Extract the (X, Y) coordinate from the center of the cell holding the provided text.  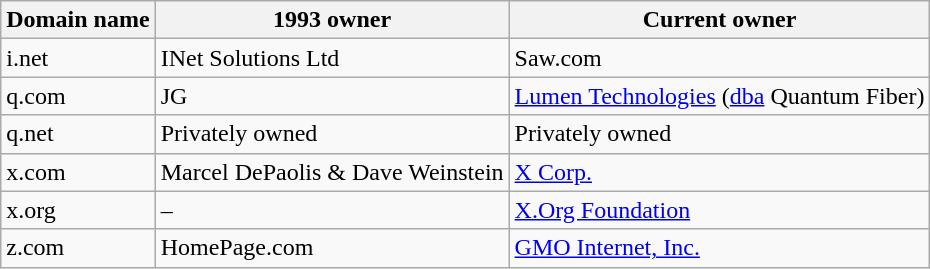
Marcel DePaolis & Dave Weinstein (332, 172)
JG (332, 96)
x.com (78, 172)
q.com (78, 96)
X.Org Foundation (720, 210)
Current owner (720, 20)
z.com (78, 248)
1993 owner (332, 20)
INet Solutions Ltd (332, 58)
x.org (78, 210)
X Corp. (720, 172)
Domain name (78, 20)
Lumen Technologies (dba Quantum Fiber) (720, 96)
GMO Internet, Inc. (720, 248)
– (332, 210)
HomePage.com (332, 248)
q.net (78, 134)
Saw.com (720, 58)
i.net (78, 58)
